Output the (x, y) coordinate of the center of the cell containing the given text.  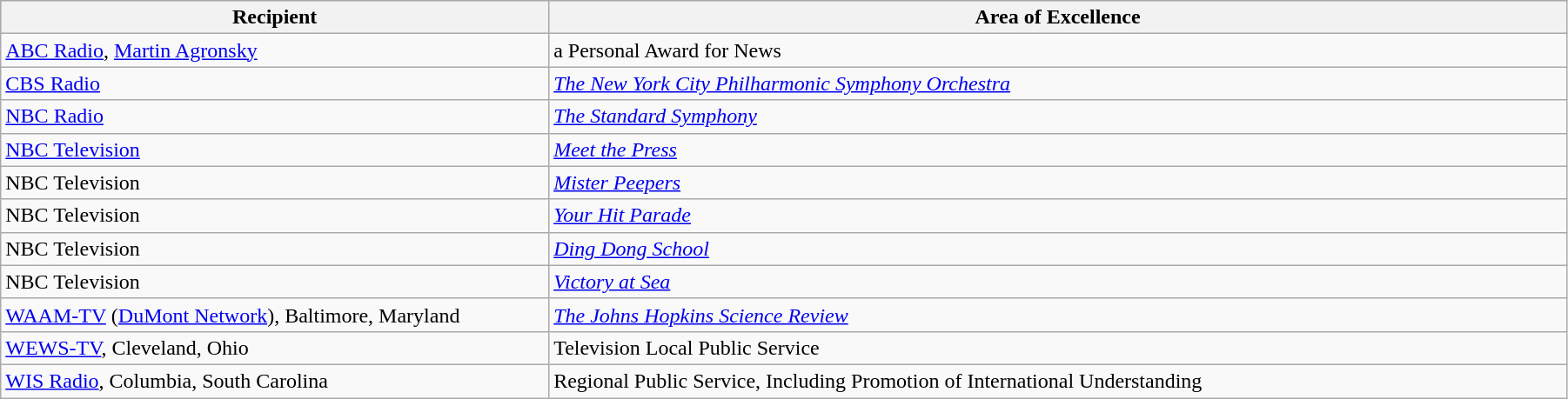
Ding Dong School (1058, 249)
WAAM-TV (DuMont Network), Baltimore, Maryland (275, 315)
The Johns Hopkins Science Review (1058, 315)
Regional Public Service, Including Promotion of International Understanding (1058, 381)
ABC Radio, Martin Agronsky (275, 50)
Mister Peepers (1058, 183)
NBC Radio (275, 116)
WEWS-TV, Cleveland, Ohio (275, 348)
The New York City Philharmonic Symphony Orchestra (1058, 83)
Area of Excellence (1058, 17)
Your Hit Parade (1058, 216)
The Standard Symphony (1058, 116)
Meet the Press (1058, 150)
Victory at Sea (1058, 282)
Recipient (275, 17)
Television Local Public Service (1058, 348)
WIS Radio, Columbia, South Carolina (275, 381)
CBS Radio (275, 83)
a Personal Award for News (1058, 50)
